Pinpoint the cell where the given text exists, returning its [x, y] midpoint coordinate. 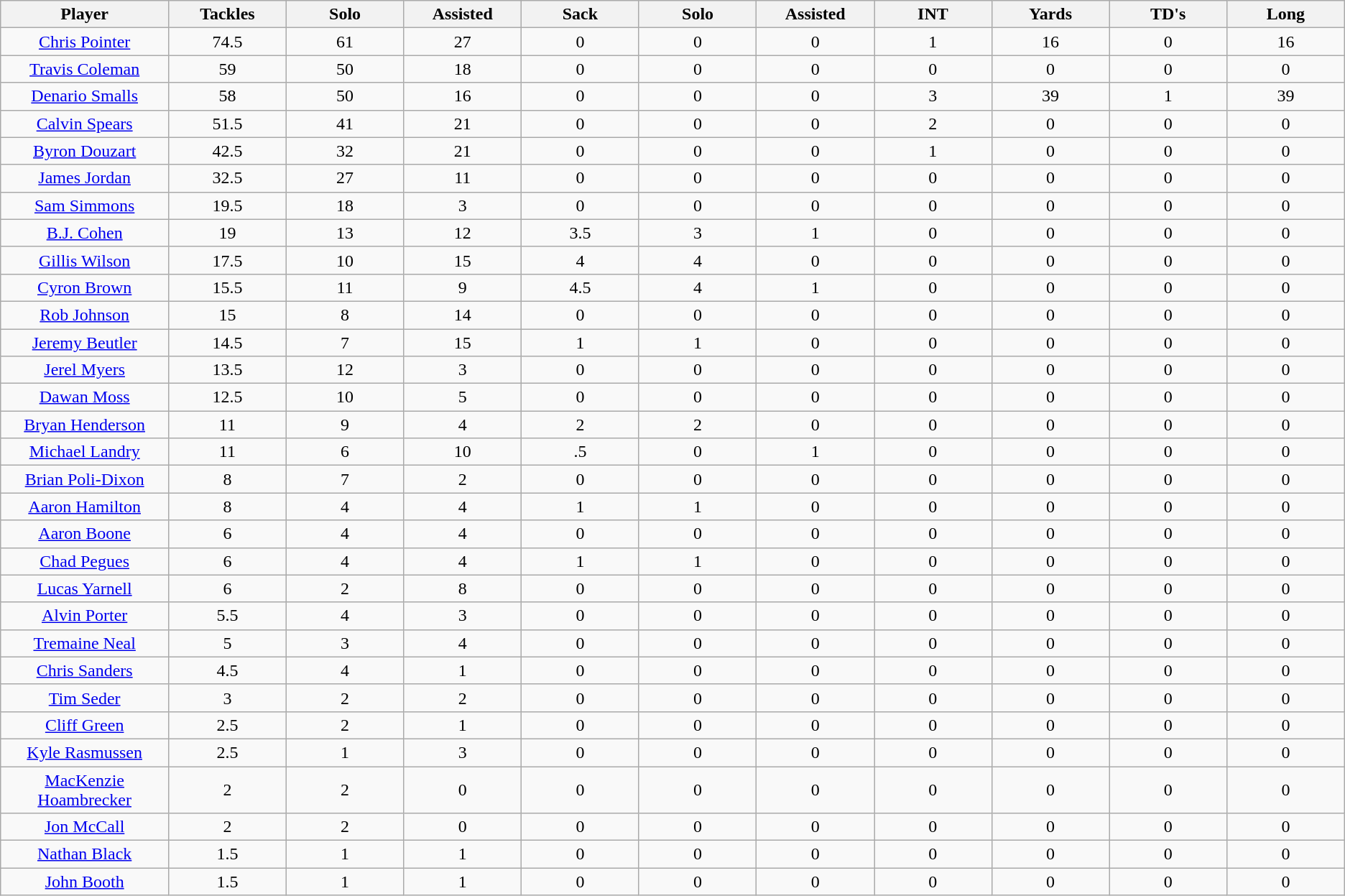
14.5 [228, 343]
Aaron Boone [85, 534]
Bryan Henderson [85, 425]
Sam Simmons [85, 205]
19.5 [228, 205]
61 [345, 42]
Aaron Hamilton [85, 507]
Kyle Rasmussen [85, 752]
Alvin Porter [85, 616]
Player [85, 14]
Cyron Brown [85, 287]
TD's [1168, 14]
Long [1286, 14]
Rob Johnson [85, 315]
51.5 [228, 124]
13.5 [228, 370]
12.5 [228, 397]
Sack [581, 14]
Jon McCall [85, 827]
74.5 [228, 42]
Tim Seder [85, 698]
Tackles [228, 14]
17.5 [228, 260]
32 [345, 151]
Travis Coleman [85, 69]
Tremaine Neal [85, 643]
INT [933, 14]
13 [345, 233]
3.5 [581, 233]
B.J. Cohen [85, 233]
Chris Pointer [85, 42]
Cliff Green [85, 725]
15.5 [228, 287]
Yards [1050, 14]
Calvin Spears [85, 124]
58 [228, 96]
Jerel Myers [85, 370]
John Booth [85, 882]
Lucas Yarnell [85, 588]
Nathan Black [85, 854]
32.5 [228, 178]
Byron Douzart [85, 151]
Chris Sanders [85, 670]
Dawan Moss [85, 397]
42.5 [228, 151]
Gillis Wilson [85, 260]
.5 [581, 452]
5.5 [228, 616]
Jeremy Beutler [85, 343]
James Jordan [85, 178]
Brian Poli-Dixon [85, 479]
MacKenzie Hoambrecker [85, 789]
Michael Landry [85, 452]
19 [228, 233]
59 [228, 69]
Chad Pegues [85, 561]
14 [463, 315]
41 [345, 124]
Denario Smalls [85, 96]
